Locate the cell with the specified text and output its [X, Y] center coordinate. 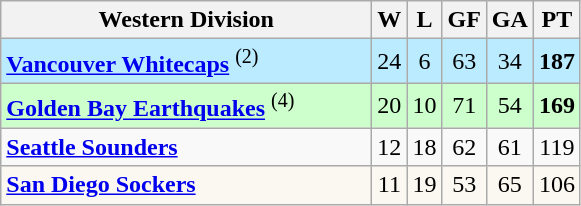
24 [390, 62]
Vancouver Whitecaps (2) [186, 62]
10 [424, 106]
54 [510, 106]
Seattle Sounders [186, 147]
119 [556, 147]
53 [464, 185]
106 [556, 185]
11 [390, 185]
63 [464, 62]
169 [556, 106]
34 [510, 62]
19 [424, 185]
62 [464, 147]
Western Division [186, 20]
12 [390, 147]
187 [556, 62]
20 [390, 106]
18 [424, 147]
65 [510, 185]
GA [510, 20]
Golden Bay Earthquakes (4) [186, 106]
L [424, 20]
PT [556, 20]
61 [510, 147]
71 [464, 106]
GF [464, 20]
W [390, 20]
San Diego Sockers [186, 185]
6 [424, 62]
